Return the [x, y] coordinate for the center point of the cell that contains the specified text.  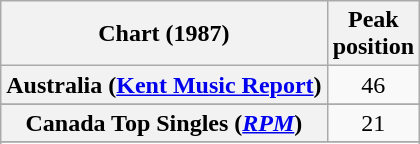
Canada Top Singles (RPM) [164, 123]
21 [373, 123]
Peakposition [373, 34]
46 [373, 85]
Chart (1987) [164, 34]
Australia (Kent Music Report) [164, 85]
